Find where the given text appears and provide that cell's center as [x, y] coordinate. 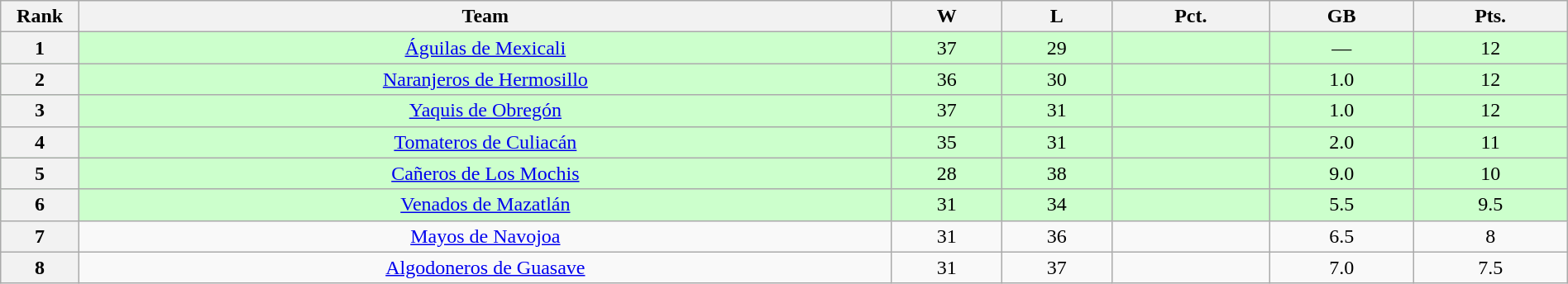
Tomateros de Culiacán [485, 142]
Team [485, 17]
7 [40, 236]
9.5 [1490, 205]
6.5 [1341, 236]
29 [1057, 48]
Venados de Mazatlán [485, 205]
7.5 [1490, 267]
Cañeros de Los Mochis [485, 173]
11 [1490, 142]
GB [1341, 17]
3 [40, 111]
10 [1490, 173]
4 [40, 142]
Pts. [1490, 17]
38 [1057, 173]
Mayos de Navojoa [485, 236]
Naranjeros de Hermosillo [485, 79]
34 [1057, 205]
1 [40, 48]
2.0 [1341, 142]
5.5 [1341, 205]
6 [40, 205]
7.0 [1341, 267]
Yaquis de Obregón [485, 111]
28 [946, 173]
Pct. [1191, 17]
30 [1057, 79]
Rank [40, 17]
2 [40, 79]
35 [946, 142]
9.0 [1341, 173]
— [1341, 48]
5 [40, 173]
L [1057, 17]
Águilas de Mexicali [485, 48]
W [946, 17]
Algodoneros de Guasave [485, 267]
